Provide the [x, y] coordinate of the cell's center where the given text is located.  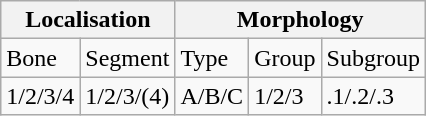
Localisation [88, 20]
Type [212, 58]
A/B/C [212, 96]
.1/.2/.3 [373, 96]
Subgroup [373, 58]
1/2/3/(4) [128, 96]
Morphology [300, 20]
Bone [40, 58]
1/2/3/4 [40, 96]
Segment [128, 58]
Group [285, 58]
1/2/3 [285, 96]
